Return the (X, Y) coordinate for the center point of the cell that contains the specified text.  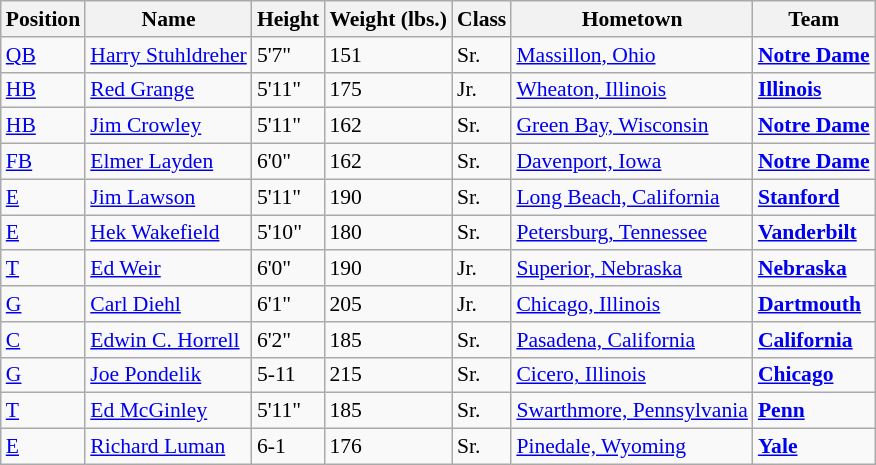
215 (388, 375)
Petersburg, Tennessee (632, 233)
5'10" (288, 233)
Dartmouth (814, 304)
Wheaton, Illinois (632, 90)
Weight (lbs.) (388, 19)
175 (388, 90)
Nebraska (814, 269)
Superior, Nebraska (632, 269)
FB (43, 162)
Class (482, 19)
Team (814, 19)
Hek Wakefield (168, 233)
Carl Diehl (168, 304)
Penn (814, 411)
Long Beach, California (632, 197)
5'7" (288, 55)
Harry Stuhldreher (168, 55)
180 (388, 233)
Chicago, Illinois (632, 304)
151 (388, 55)
Joe Pondelik (168, 375)
Pasadena, California (632, 340)
Jim Lawson (168, 197)
Red Grange (168, 90)
Chicago (814, 375)
Massillon, Ohio (632, 55)
6'2" (288, 340)
California (814, 340)
Position (43, 19)
5-11 (288, 375)
C (43, 340)
QB (43, 55)
Yale (814, 447)
Pinedale, Wyoming (632, 447)
Height (288, 19)
Elmer Layden (168, 162)
Ed Weir (168, 269)
6-1 (288, 447)
Richard Luman (168, 447)
Name (168, 19)
Edwin C. Horrell (168, 340)
Cicero, Illinois (632, 375)
6'1" (288, 304)
176 (388, 447)
Davenport, Iowa (632, 162)
205 (388, 304)
Stanford (814, 197)
Ed McGinley (168, 411)
Swarthmore, Pennsylvania (632, 411)
Hometown (632, 19)
Vanderbilt (814, 233)
Illinois (814, 90)
Green Bay, Wisconsin (632, 126)
Jim Crowley (168, 126)
